Identify which cell holds the provided text, then report its [x, y] central coordinate. 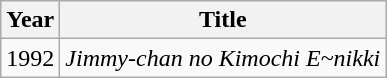
Jimmy-chan no Kimochi E~nikki [223, 58]
1992 [30, 58]
Title [223, 20]
Year [30, 20]
